Search for the cell housing the specified text and yield its (X, Y) center coordinate. 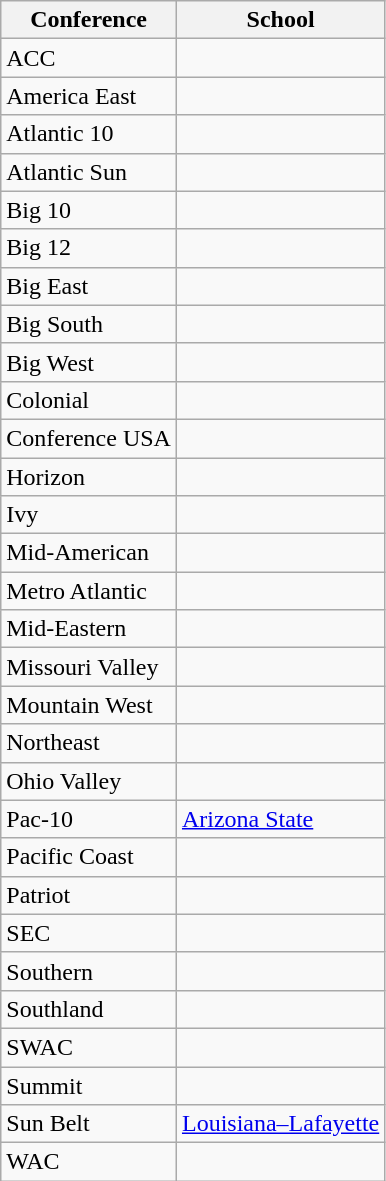
Southern (89, 971)
Louisiana–Lafayette (280, 1124)
Ivy (89, 515)
Sun Belt (89, 1124)
Atlantic Sun (89, 172)
Northeast (89, 743)
Atlantic 10 (89, 134)
ACC (89, 58)
Arizona State (280, 819)
Big West (89, 362)
Big 10 (89, 210)
Big South (89, 324)
Conference USA (89, 438)
Southland (89, 1009)
Colonial (89, 400)
Big East (89, 286)
School (280, 20)
Patriot (89, 895)
Mid-Eastern (89, 629)
Ohio Valley (89, 781)
Conference (89, 20)
SWAC (89, 1047)
Mid-American (89, 553)
Missouri Valley (89, 667)
Mountain West (89, 705)
Horizon (89, 477)
America East (89, 96)
Pac-10 (89, 819)
Metro Atlantic (89, 591)
Summit (89, 1085)
Pacific Coast (89, 857)
SEC (89, 933)
Big 12 (89, 248)
WAC (89, 1162)
